Extract the (x, y) coordinate from the center of the cell holding the provided text.  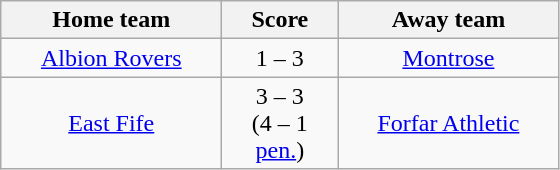
Away team (448, 20)
Score (280, 20)
East Fife (112, 123)
Forfar Athletic (448, 123)
3 – 3 (4 – 1 pen.) (280, 123)
Albion Rovers (112, 58)
Montrose (448, 58)
Home team (112, 20)
1 – 3 (280, 58)
